Extract the (x, y) coordinate from the center of the cell holding the provided text.  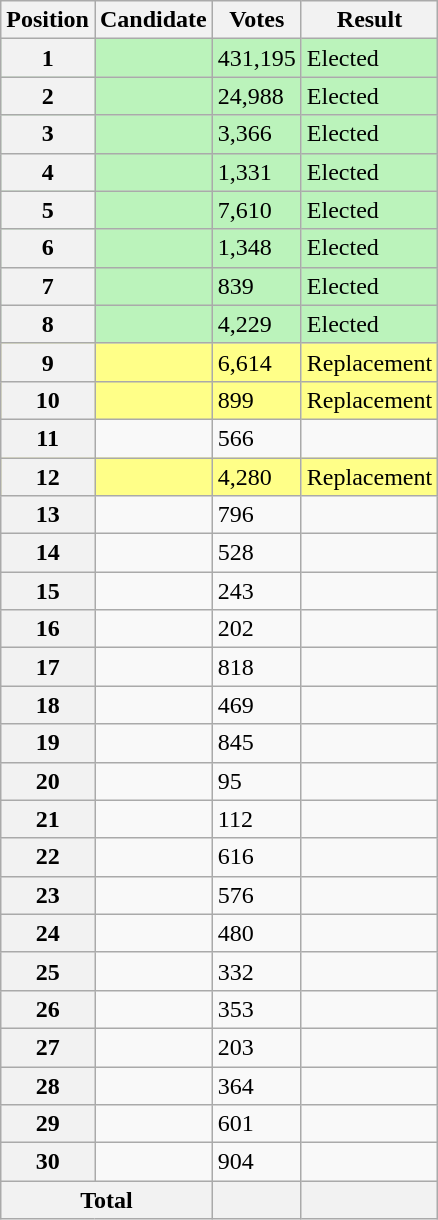
796 (256, 515)
18 (48, 705)
353 (256, 1009)
5 (48, 210)
4,229 (256, 324)
13 (48, 515)
24,988 (256, 96)
904 (256, 1162)
480 (256, 933)
Result (369, 20)
21 (48, 819)
19 (48, 743)
4 (48, 172)
112 (256, 819)
14 (48, 553)
10 (48, 400)
818 (256, 667)
7 (48, 286)
203 (256, 1047)
7,610 (256, 210)
Position (48, 20)
202 (256, 629)
1 (48, 58)
601 (256, 1124)
6,614 (256, 362)
4,280 (256, 477)
26 (48, 1009)
3 (48, 134)
1,348 (256, 248)
Votes (256, 20)
15 (48, 591)
20 (48, 781)
243 (256, 591)
30 (48, 1162)
566 (256, 438)
364 (256, 1085)
6 (48, 248)
431,195 (256, 58)
8 (48, 324)
23 (48, 895)
839 (256, 286)
95 (256, 781)
24 (48, 933)
2 (48, 96)
16 (48, 629)
17 (48, 667)
11 (48, 438)
1,331 (256, 172)
899 (256, 400)
845 (256, 743)
469 (256, 705)
29 (48, 1124)
Candidate (153, 20)
616 (256, 857)
576 (256, 895)
9 (48, 362)
28 (48, 1085)
332 (256, 971)
27 (48, 1047)
12 (48, 477)
25 (48, 971)
3,366 (256, 134)
528 (256, 553)
22 (48, 857)
Total (107, 1200)
